Find where the given text appears and provide that cell's center as (x, y) coordinate. 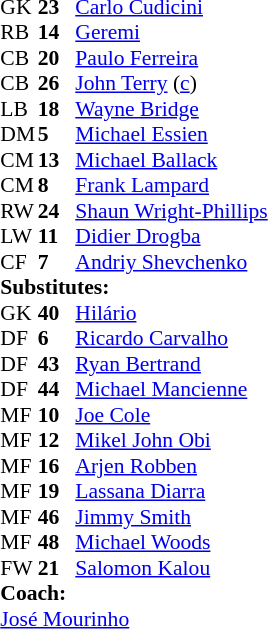
40 (57, 313)
Geremi (171, 33)
18 (57, 109)
7 (57, 262)
Jimmy Smith (171, 517)
10 (57, 415)
6 (57, 339)
Salomon Kalou (171, 568)
21 (57, 568)
Hilário (171, 313)
19 (57, 491)
RB (19, 33)
Coach: (134, 593)
Andriy Shevchenko (171, 262)
LW (19, 237)
Michael Essien (171, 135)
8 (57, 185)
44 (57, 389)
48 (57, 543)
DM (19, 135)
Didier Drogba (171, 237)
Substitutes: (134, 287)
Arjen Robben (171, 466)
Mikel John Obi (171, 441)
LB (19, 109)
Ricardo Carvalho (171, 339)
5 (57, 135)
RW (19, 211)
Michael Ballack (171, 160)
Wayne Bridge (171, 109)
16 (57, 466)
FW (19, 568)
14 (57, 33)
Ryan Bertrand (171, 364)
Michael Mancienne (171, 389)
John Terry (c) (171, 83)
Paulo Ferreira (171, 58)
Michael Woods (171, 543)
11 (57, 237)
24 (57, 211)
Lassana Diarra (171, 491)
46 (57, 517)
GK (19, 313)
CF (19, 262)
12 (57, 441)
Frank Lampard (171, 185)
Joe Cole (171, 415)
43 (57, 364)
13 (57, 160)
20 (57, 58)
Shaun Wright-Phillips (171, 211)
26 (57, 83)
